Scan for the cell matching the given text and deliver its (X, Y) coordinate at center. 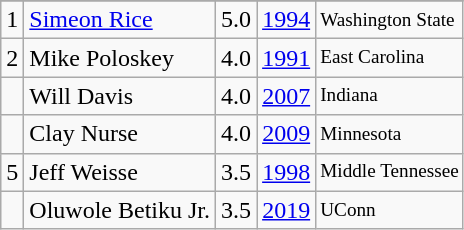
Simeon Rice (120, 20)
Washington State (390, 20)
1 (12, 20)
5.0 (236, 20)
Clay Nurse (120, 134)
1991 (286, 58)
Middle Tennessee (390, 172)
Jeff Weisse (120, 172)
1998 (286, 172)
2007 (286, 96)
Will Davis (120, 96)
2 (12, 58)
5 (12, 172)
UConn (390, 210)
Indiana (390, 96)
1994 (286, 20)
2009 (286, 134)
Oluwole Betiku Jr. (120, 210)
Mike Poloskey (120, 58)
East Carolina (390, 58)
2019 (286, 210)
Minnesota (390, 134)
